Search for the cell housing the specified text and yield its (X, Y) center coordinate. 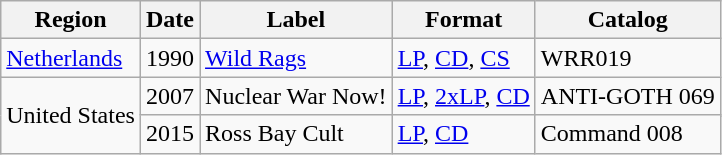
Wild Rags (296, 58)
2007 (170, 96)
Region (71, 20)
LP, CD, CS (464, 58)
LP, 2xLP, CD (464, 96)
Date (170, 20)
Ross Bay Cult (296, 134)
2015 (170, 134)
Nuclear War Now! (296, 96)
Netherlands (71, 58)
United States (71, 115)
Label (296, 20)
ANTI-GOTH 069 (628, 96)
1990 (170, 58)
Command 008 (628, 134)
Format (464, 20)
LP, CD (464, 134)
WRR019 (628, 58)
Catalog (628, 20)
